Output the (X, Y) coordinate of the center of the cell containing the given text.  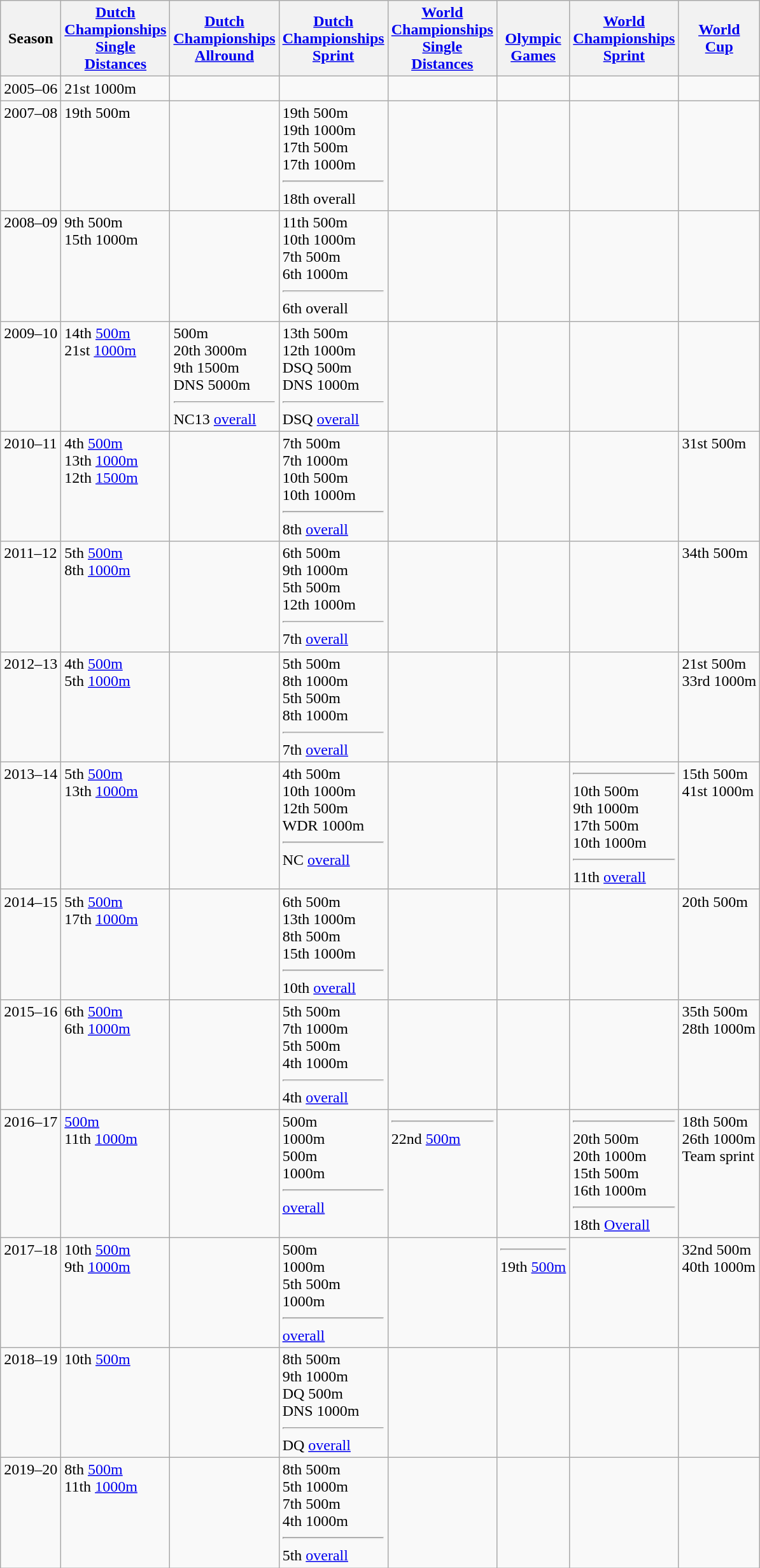
4th 500m 13th 1000m 12th 1500m (116, 487)
20th 500m 20th 1000m 15th 500m 16th 1000m 18th Overall (624, 1173)
7th 500m 7th 1000m 10th 500m 10th 1000m 8th overall (334, 487)
4th 500m 5th 1000m (116, 707)
21st 500m 33rd 1000m (719, 707)
14th 500m 21st 1000m (116, 376)
Season (31, 38)
18th 500m 26th 1000m Team sprint (719, 1173)
13th 500m 12th 1000m DSQ 500m DNS 1000m DSQ overall (334, 376)
2019–20 (31, 1513)
22nd 500m (442, 1173)
5th 500m 8th 1000m (116, 596)
19th 500m 19th 1000m 17th 500m 17th 1000m 18th overall (334, 155)
5th 500m 8th 1000m 5th 500m 8th 1000m 7th overall (334, 707)
Dutch Championships Sprint (334, 38)
32nd 500m 40th 1000m (719, 1292)
2011–12 (31, 596)
2014–15 (31, 944)
6th 500m 13th 1000m 8th 500m 15th 1000m 10th overall (334, 944)
Dutch Championships Single Distances (116, 38)
10th 500m (116, 1402)
2007–08 (31, 155)
5th 500m 7th 1000m 5th 500m 4th 1000m 4th overall (334, 1055)
10th 500m 9th 1000m (116, 1292)
4th 500m 10th 1000m 12th 500m WDR 1000m NC overall (334, 825)
Dutch Championships Allround (224, 38)
2010–11 (31, 487)
20th 500m (719, 944)
500m 1000m 500m 1000m overall (334, 1173)
35th 500m 28th 1000m (719, 1055)
500m 20th 3000m 9th 1500m DNS 5000m NC13 overall (224, 376)
World Cup (719, 38)
2018–19 (31, 1402)
21st 1000m (116, 89)
9th 500m 15th 1000m (116, 266)
2013–14 (31, 825)
2005–06 (31, 89)
2016–17 (31, 1173)
5th 500m 13th 1000m (116, 825)
31st 500m (719, 487)
2008–09 (31, 266)
5th 500m 17th 1000m (116, 944)
6th 500m 6th 1000m (116, 1055)
Olympic Games (533, 38)
2015–16 (31, 1055)
2017–18 (31, 1292)
11th 500m 10th 1000m 7th 500m 6th 1000m 6th overall (334, 266)
500m 11th 1000m (116, 1173)
2009–10 (31, 376)
34th 500m (719, 596)
World Championships Single Distances (442, 38)
6th 500m 9th 1000m 5th 500m 12th 1000m 7th overall (334, 596)
World Championships Sprint (624, 38)
8th 500m 5th 1000m 7th 500m 4th 1000m 5th overall (334, 1513)
10th 500m 9th 1000m 17th 500m 10th 1000m 11th overall (624, 825)
2012–13 (31, 707)
8th 500m 11th 1000m (116, 1513)
8th 500m 9th 1000m DQ 500m DNS 1000m DQ overall (334, 1402)
15th 500m 41st 1000m (719, 825)
500m 1000m 5th 500m 1000m overall (334, 1292)
